Identify which cell holds the provided text, then report its (x, y) central coordinate. 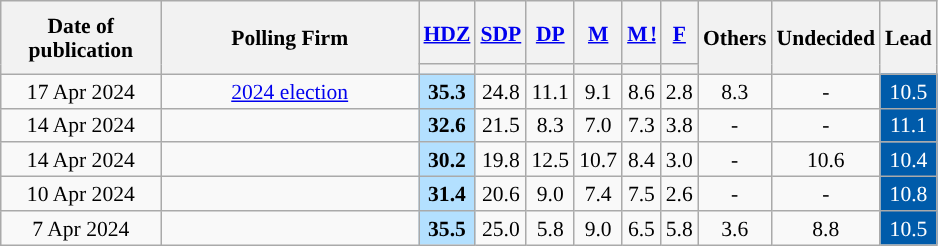
10.7 (598, 160)
M ! (642, 32)
F (680, 32)
Lead (908, 38)
8.8 (826, 228)
10.4 (908, 160)
35.3 (446, 91)
17 Apr 2024 (81, 91)
SDP (500, 32)
M (598, 32)
3.6 (735, 228)
10.8 (908, 194)
2.8 (680, 91)
8.4 (642, 160)
6.5 (642, 228)
19.8 (500, 160)
Others (735, 38)
3.8 (680, 125)
10.6 (826, 160)
7.4 (598, 194)
Date of publication (81, 38)
31.4 (446, 194)
32.6 (446, 125)
7.3 (642, 125)
3.0 (680, 160)
24.8 (500, 91)
Polling Firm (290, 38)
10 Apr 2024 (81, 194)
35.5 (446, 228)
12.5 (550, 160)
Undecided (826, 38)
HDZ (446, 32)
25.0 (500, 228)
2024 election (290, 91)
8.6 (642, 91)
2.6 (680, 194)
DP (550, 32)
20.6 (500, 194)
21.5 (500, 125)
7 Apr 2024 (81, 228)
7.0 (598, 125)
9.1 (598, 91)
30.2 (446, 160)
7.5 (642, 194)
